Detect which cell encompasses the target text, then output its (X, Y) center coordinate. 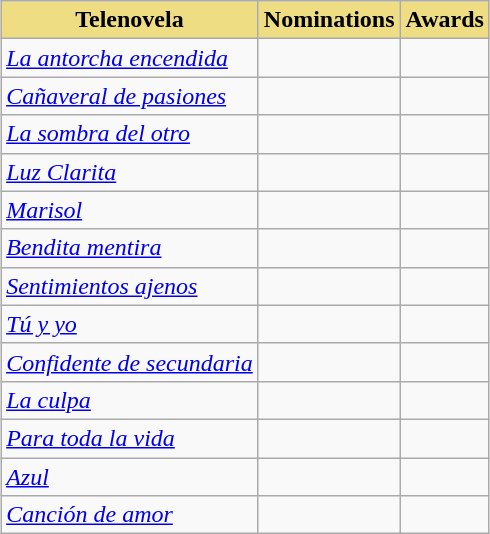
Azul (130, 477)
Confidente de secundaria (130, 362)
Cañaveral de pasiones (130, 96)
Sentimientos ajenos (130, 286)
Bendita mentira (130, 248)
Tú y yo (130, 324)
Canción de amor (130, 515)
Awards (444, 20)
Para toda la vida (130, 438)
La culpa (130, 400)
Telenovela (130, 20)
Luz Clarita (130, 172)
Marisol (130, 210)
La antorcha encendida (130, 58)
Nominations (329, 20)
La sombra del otro (130, 134)
